Identify which cell holds the provided text, then report its (x, y) central coordinate. 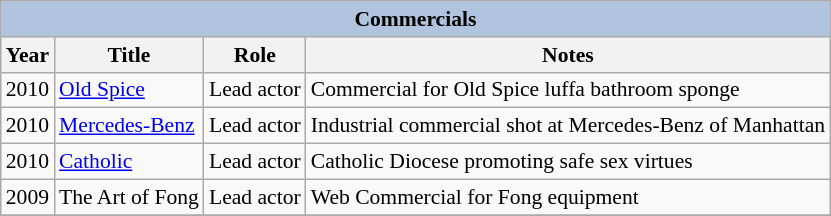
Old Spice (129, 90)
Notes (568, 55)
The Art of Fong (129, 197)
Commercial for Old Spice luffa bathroom sponge (568, 90)
Mercedes-Benz (129, 126)
Commercials (416, 19)
Catholic Diocese promoting safe sex virtues (568, 162)
Web Commercial for Fong equipment (568, 197)
Industrial commercial shot at Mercedes-Benz of Manhattan (568, 126)
2009 (28, 197)
Role (255, 55)
Catholic (129, 162)
Title (129, 55)
Year (28, 55)
